Pinpoint the cell where the given text exists, returning its (X, Y) midpoint coordinate. 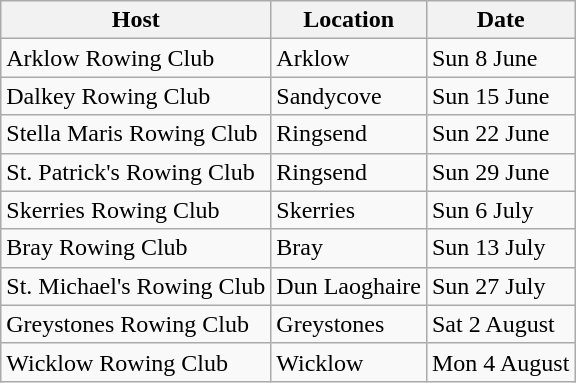
Wicklow (349, 362)
Dun Laoghaire (349, 286)
Arklow Rowing Club (136, 58)
Stella Maris Rowing Club (136, 134)
Bray (349, 248)
Sun 6 July (500, 210)
Host (136, 20)
Sun 29 June (500, 172)
Sandycove (349, 96)
Dalkey Rowing Club (136, 96)
St. Michael's Rowing Club (136, 286)
Skerries Rowing Club (136, 210)
Sun 13 July (500, 248)
Sun 22 June (500, 134)
Greystones (349, 324)
Wicklow Rowing Club (136, 362)
Sun 15 June (500, 96)
Bray Rowing Club (136, 248)
Greystones Rowing Club (136, 324)
Mon 4 August (500, 362)
Skerries (349, 210)
Sat 2 August (500, 324)
Location (349, 20)
St. Patrick's Rowing Club (136, 172)
Sun 8 June (500, 58)
Date (500, 20)
Arklow (349, 58)
Sun 27 July (500, 286)
